Capture the cell that displays the provided text and extract its [x, y] central coordinate. 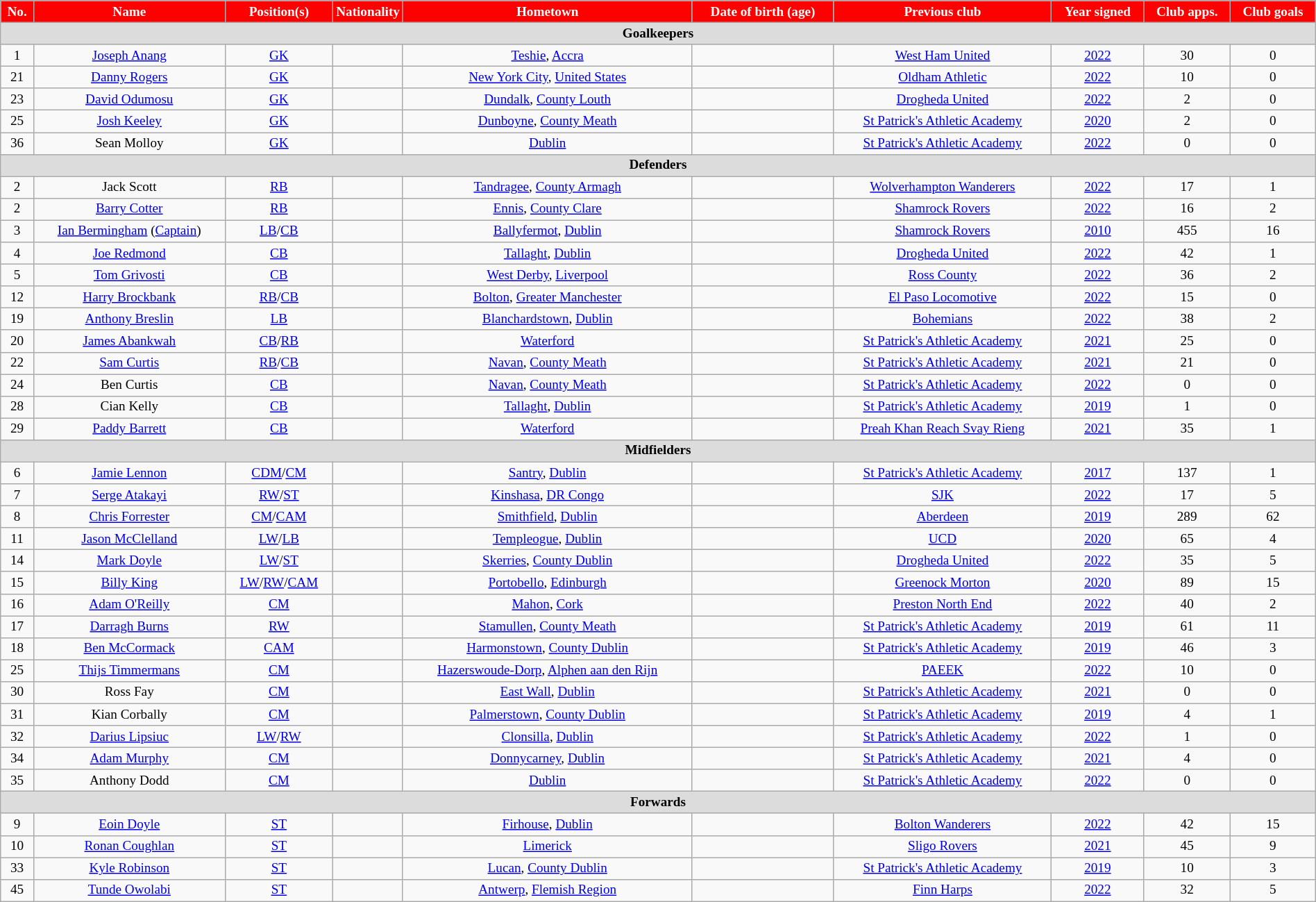
89 [1187, 583]
Donnycarney, Dublin [547, 758]
LB/CB [279, 231]
LW/RW [279, 737]
Teshie, Accra [547, 56]
289 [1187, 517]
Blanchardstown, Dublin [547, 319]
Bolton Wanderers [943, 824]
Joseph Anang [129, 56]
Position(s) [279, 12]
Stamullen, County Meath [547, 626]
29 [17, 429]
LB [279, 319]
Ronan Coughlan [129, 846]
Adam Murphy [129, 758]
James Abankwah [129, 341]
Darragh Burns [129, 626]
New York City, United States [547, 77]
Previous club [943, 12]
Nationality [368, 12]
Danny Rogers [129, 77]
Antwerp, Flemish Region [547, 890]
Club apps. [1187, 12]
20 [17, 341]
Ian Bermingham (Captain) [129, 231]
22 [17, 363]
Eoin Doyle [129, 824]
14 [17, 561]
Mark Doyle [129, 561]
2010 [1098, 231]
Lucan, County Dublin [547, 869]
28 [17, 407]
Skerries, County Dublin [547, 561]
CDM/CM [279, 473]
RW/ST [279, 495]
Smithfield, Dublin [547, 517]
19 [17, 319]
UCD [943, 539]
34 [17, 758]
Tandragee, County Armagh [547, 187]
CM/CAM [279, 517]
West Derby, Liverpool [547, 275]
Ross County [943, 275]
Tom Grivosti [129, 275]
Thijs Timmermans [129, 671]
Jamie Lennon [129, 473]
24 [17, 385]
7 [17, 495]
455 [1187, 231]
Paddy Barrett [129, 429]
Preah Khan Reach Svay Rieng [943, 429]
Kinshasa, DR Congo [547, 495]
Dundalk, County Louth [547, 99]
Greenock Morton [943, 583]
Serge Atakayi [129, 495]
65 [1187, 539]
West Ham United [943, 56]
Dunboyne, County Meath [547, 122]
Ballyfermot, Dublin [547, 231]
6 [17, 473]
Wolverhampton Wanderers [943, 187]
Preston North End [943, 605]
Harmonstown, County Dublin [547, 649]
Billy King [129, 583]
Year signed [1098, 12]
Clonsilla, Dublin [547, 737]
Santry, Dublin [547, 473]
Anthony Dodd [129, 780]
Mahon, Cork [547, 605]
Ross Fay [129, 692]
Tunde Owolabi [129, 890]
CB/RB [279, 341]
Palmerstown, County Dublin [547, 715]
Ben Curtis [129, 385]
23 [17, 99]
Kyle Robinson [129, 869]
Anthony Breslin [129, 319]
Bolton, Greater Manchester [547, 297]
David Odumosu [129, 99]
31 [17, 715]
Midfielders [658, 451]
LW/LB [279, 539]
Name [129, 12]
Finn Harps [943, 890]
Hometown [547, 12]
12 [17, 297]
Aberdeen [943, 517]
East Wall, Dublin [547, 692]
Sligo Rovers [943, 846]
Cian Kelly [129, 407]
Jason McClelland [129, 539]
Darius Lipsiuc [129, 737]
Sean Molloy [129, 143]
Barry Cotter [129, 209]
Bohemians [943, 319]
8 [17, 517]
Chris Forrester [129, 517]
LW/ST [279, 561]
El Paso Locomotive [943, 297]
Ben McCormack [129, 649]
Limerick [547, 846]
Jack Scott [129, 187]
CAM [279, 649]
Goalkeepers [658, 33]
Templeogue, Dublin [547, 539]
61 [1187, 626]
Date of birth (age) [763, 12]
Adam O'Reilly [129, 605]
No. [17, 12]
Kian Corbally [129, 715]
Joe Redmond [129, 253]
2017 [1098, 473]
Portobello, Edinburgh [547, 583]
LW/RW/CAM [279, 583]
Forwards [658, 803]
Ennis, County Clare [547, 209]
RW [279, 626]
18 [17, 649]
Defenders [658, 165]
Josh Keeley [129, 122]
Sam Curtis [129, 363]
33 [17, 869]
Harry Brockbank [129, 297]
46 [1187, 649]
Firhouse, Dublin [547, 824]
Hazerswoude-Dorp, Alphen aan den Rijn [547, 671]
Club goals [1273, 12]
137 [1187, 473]
Oldham Athletic [943, 77]
SJK [943, 495]
38 [1187, 319]
62 [1273, 517]
40 [1187, 605]
PAEEK [943, 671]
